Identify which cell holds the provided text, then report its [X, Y] central coordinate. 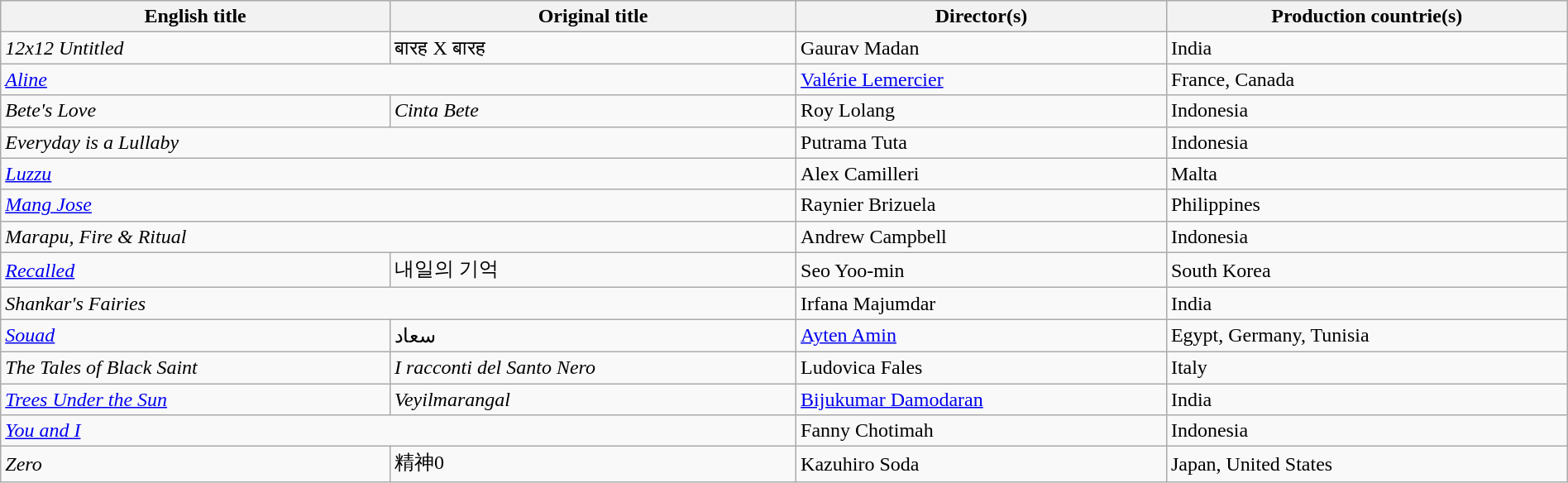
Andrew Campbell [982, 237]
Egypt, Germany, Tunisia [1366, 336]
Luzzu [399, 174]
Malta [1366, 174]
Zero [195, 465]
Production countrie(s) [1366, 17]
Recalled [195, 270]
English title [195, 17]
Valérie Lemercier [982, 79]
Director(s) [982, 17]
Ayten Amin [982, 336]
Cinta Bete [592, 111]
Original title [592, 17]
Irfana Majumdar [982, 304]
Raynier Brizuela [982, 205]
Bete's Love [195, 111]
बारह X बारह [592, 48]
Alex Camilleri [982, 174]
Gaurav Madan [982, 48]
The Tales of Black Saint [195, 367]
Everyday is a Lullaby [399, 142]
Japan, United States [1366, 465]
Ludovica Fales [982, 367]
Roy Lolang [982, 111]
سعاد [592, 336]
精神0 [592, 465]
Mang Jose [399, 205]
Philippines [1366, 205]
South Korea [1366, 270]
You and I [399, 431]
Marapu, Fire & Ritual [399, 237]
Trees Under the Sun [195, 399]
Fanny Chotimah [982, 431]
12x12 Untitled [195, 48]
Bijukumar Damodaran [982, 399]
Souad [195, 336]
Italy [1366, 367]
Kazuhiro Soda [982, 465]
내일의 기억 [592, 270]
I racconti del Santo Nero [592, 367]
Aline [399, 79]
Putrama Tuta [982, 142]
Seo Yoo-min [982, 270]
Veyilmarangal [592, 399]
France, Canada [1366, 79]
Shankar's Fairies [399, 304]
